Scan for the cell matching the given text and deliver its [x, y] coordinate at center. 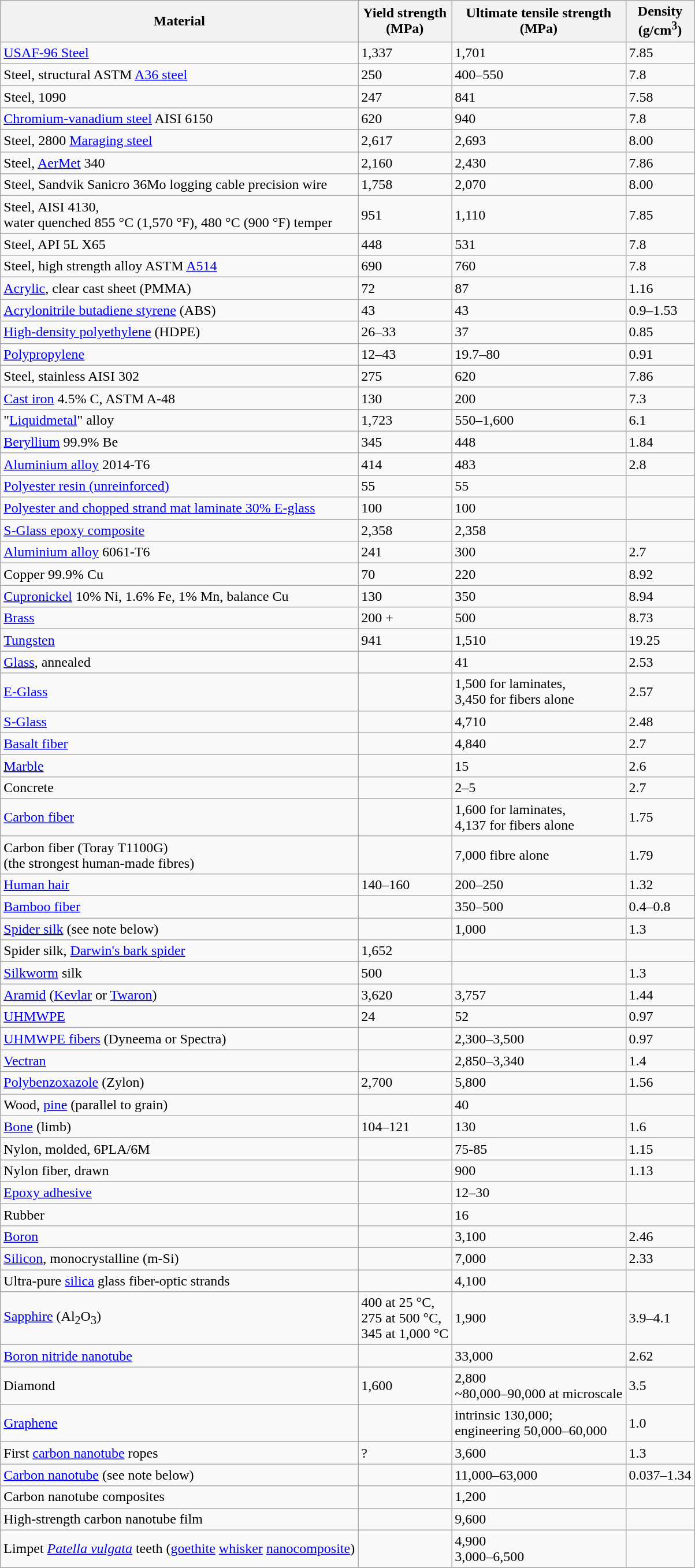
UHMWPE fibers (Dyneema or Spectra) [179, 1039]
E-Glass [179, 692]
247 [405, 96]
Yield strength (MPa) [405, 21]
Human hair [179, 885]
0.037–1.34 [660, 1475]
UHMWPE [179, 1017]
19.7–80 [538, 354]
1.32 [660, 885]
2.57 [660, 692]
"Liquidmetal" alloy [179, 420]
531 [538, 244]
2,160 [405, 163]
Bamboo fiber [179, 907]
2,617 [405, 141]
2.62 [660, 1356]
Sapphire (Al2O3) [179, 1318]
Epoxy adhesive [179, 1192]
2,300–3,500 [538, 1039]
1,500 for laminates, 3,450 for fibers alone [538, 692]
Vectran [179, 1061]
Carbon nanotube (see note below) [179, 1475]
Aluminium alloy 2014-T6 [179, 464]
Steel, structural ASTM A36 steel [179, 75]
940 [538, 118]
4,100 [538, 1281]
300 [538, 552]
0.9–1.53 [660, 310]
220 [538, 574]
Steel, 1090 [179, 96]
Marble [179, 766]
1.0 [660, 1424]
951 [405, 215]
1,652 [405, 951]
200 + [405, 618]
1,200 [538, 1497]
550–1,600 [538, 420]
Steel, AerMet 340 [179, 163]
Limpet Patella vulgata teeth (goethite whisker nanocomposite) [179, 1548]
1,900 [538, 1318]
250 [405, 75]
7,000 [538, 1259]
52 [538, 1017]
5,800 [538, 1083]
1,600 [405, 1385]
Acrylic, clear cast sheet (PMMA) [179, 288]
2.6 [660, 766]
Density (g/cm3) [660, 21]
345 [405, 442]
33,000 [538, 1356]
2,430 [538, 163]
4,710 [538, 722]
Wood, pine (parallel to grain) [179, 1105]
941 [405, 640]
High-strength carbon nanotube film [179, 1519]
? [405, 1453]
41 [538, 662]
841 [538, 96]
2,070 [538, 185]
24 [405, 1017]
Boron nitride nanotube [179, 1356]
16 [538, 1214]
8.92 [660, 574]
3,100 [538, 1236]
Steel, AISI 4130,water quenched 855 °C (1,570 °F), 480 °C (900 °F) temper [179, 215]
400 at 25 °C,275 at 500 °C,345 at 1,000 °C [405, 1318]
Boron [179, 1236]
350–500 [538, 907]
1.13 [660, 1171]
4,840 [538, 744]
Ultra-pure silica glass fiber-optic strands [179, 1281]
400–550 [538, 75]
690 [405, 266]
15 [538, 766]
Cupronickel 10% Ni, 1.6% Fe, 1% Mn, balance Cu [179, 596]
1.6 [660, 1127]
Polyester and chopped strand mat laminate 30% E-glass [179, 508]
2.48 [660, 722]
2,850–3,340 [538, 1061]
Copper 99.9% Cu [179, 574]
intrinsic 130,000;engineering 50,000–60,000 [538, 1424]
Brass [179, 618]
Concrete [179, 787]
Silkworm silk [179, 973]
483 [538, 464]
1.84 [660, 442]
Acrylonitrile butadiene styrene (ABS) [179, 310]
1,723 [405, 420]
Steel, stainless AISI 302 [179, 376]
7,000 fibre alone [538, 855]
1.16 [660, 288]
7.58 [660, 96]
Silicon, monocrystalline (m-Si) [179, 1259]
75-85 [538, 1149]
0.4–0.8 [660, 907]
3.9–4.1 [660, 1318]
1,337 [405, 53]
8.73 [660, 618]
140–160 [405, 885]
0.91 [660, 354]
Rubber [179, 1214]
Carbon fiber (Toray T1100G)(the strongest human-made fibres) [179, 855]
1.4 [660, 1061]
6.1 [660, 420]
Aramid (Kevlar or Twaron) [179, 995]
200 [538, 398]
1.44 [660, 995]
4,9003,000–6,500 [538, 1548]
414 [405, 464]
350 [538, 596]
Steel, high strength alloy ASTM A514 [179, 266]
70 [405, 574]
Cast iron 4.5% C, ASTM A-48 [179, 398]
11,000–63,000 [538, 1475]
S-Glass [179, 722]
3,757 [538, 995]
1,000 [538, 929]
1,110 [538, 215]
2,693 [538, 141]
Carbon nanotube composites [179, 1497]
3.5 [660, 1385]
Diamond [179, 1385]
Carbon fiber [179, 817]
275 [405, 376]
2,700 [405, 1083]
40 [538, 1105]
Steel, Sandvik Sanicro 36Mo logging cable precision wire [179, 185]
37 [538, 332]
Steel, API 5L X65 [179, 244]
Spider silk, Darwin's bark spider [179, 951]
Ultimate tensile strength (MPa) [538, 21]
USAF-96 Steel [179, 53]
Nylon fiber, drawn [179, 1171]
2,800~80,000–90,000 at microscale [538, 1385]
1.15 [660, 1149]
1.56 [660, 1083]
0.85 [660, 332]
Aluminium alloy 6061-T6 [179, 552]
Glass, annealed [179, 662]
12–43 [405, 354]
26–33 [405, 332]
2.8 [660, 464]
87 [538, 288]
8.94 [660, 596]
72 [405, 288]
200–250 [538, 885]
First carbon nanotube ropes [179, 1453]
2–5 [538, 787]
1,701 [538, 53]
1,758 [405, 185]
2.46 [660, 1236]
3,600 [538, 1453]
Nylon, molded, 6PLA/6M [179, 1149]
2.53 [660, 662]
241 [405, 552]
760 [538, 266]
19.25 [660, 640]
Chromium-vanadium steel AISI 6150 [179, 118]
1.79 [660, 855]
Tungsten [179, 640]
Polypropylene [179, 354]
2.33 [660, 1259]
12–30 [538, 1192]
Basalt fiber [179, 744]
Bone (limb) [179, 1127]
Steel, 2800 Maraging steel [179, 141]
104–121 [405, 1127]
9,600 [538, 1519]
1.75 [660, 817]
1,510 [538, 640]
Polybenzoxazole (Zylon) [179, 1083]
High-density polyethylene (HDPE) [179, 332]
7.3 [660, 398]
Beryllium 99.9% Be [179, 442]
S-Glass epoxy composite [179, 530]
Polyester resin (unreinforced) [179, 486]
Graphene [179, 1424]
Spider silk (see note below) [179, 929]
3,620 [405, 995]
1,600 for laminates,4,137 for fibers alone [538, 817]
Material [179, 21]
900 [538, 1171]
